Find where the given text appears and provide that cell's center as [X, Y] coordinate. 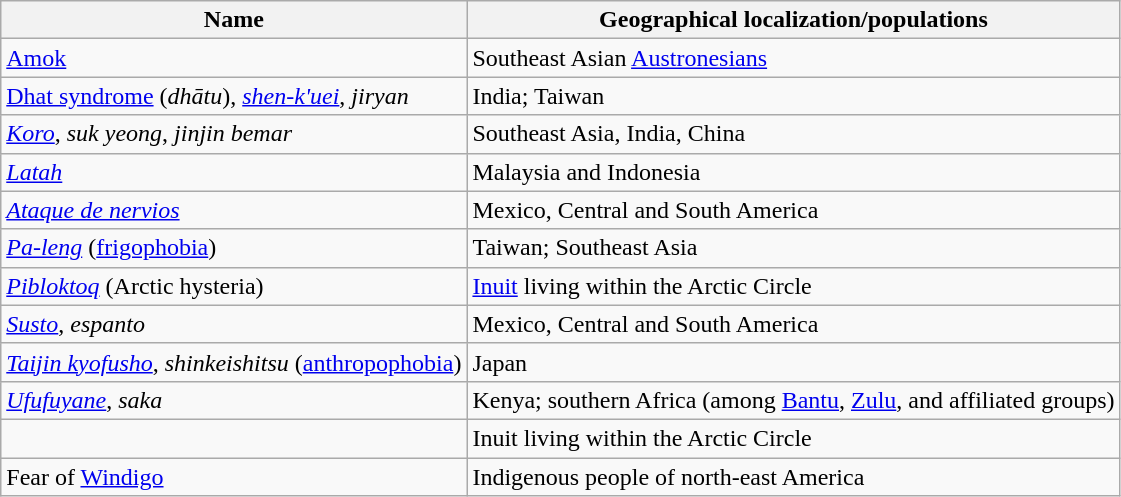
Fear of Windigo [234, 477]
Taiwan; Southeast Asia [794, 248]
Kenya; southern Africa (among Bantu, Zulu, and affiliated groups) [794, 400]
Ataque de nervios [234, 210]
Japan [794, 362]
Latah [234, 172]
Amok [234, 58]
Pa-leng (frigophobia) [234, 248]
Susto, espanto [234, 324]
Dhat syndrome (dhātu), shen-k'uei, jiryan [234, 96]
Pibloktoq (Arctic hysteria) [234, 286]
Taijin kyofusho, shinkeishitsu (anthropophobia) [234, 362]
Southeast Asian Austronesians [794, 58]
India; Taiwan [794, 96]
Malaysia and Indonesia [794, 172]
Indigenous people of north-east America [794, 477]
Southeast Asia, India, China [794, 134]
Ufufuyane, saka [234, 400]
Name [234, 20]
Geographical localization/populations [794, 20]
Koro, suk yeong, jinjin bemar [234, 134]
